Identify which cell holds the provided text, then report its [X, Y] central coordinate. 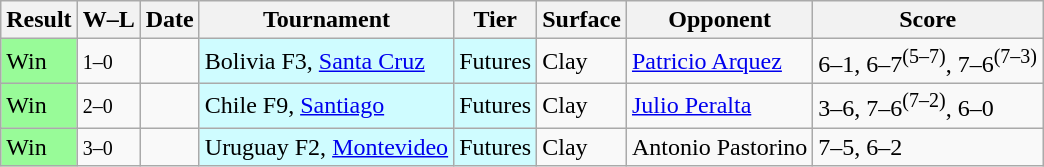
7–5, 6–2 [928, 147]
Chile F9, Santiago [326, 106]
Date [170, 20]
3–0 [108, 147]
Antonio Pastorino [719, 147]
Surface [582, 20]
3–6, 7–6(7–2), 6–0 [928, 106]
Tier [496, 20]
Tournament [326, 20]
Opponent [719, 20]
W–L [108, 20]
Julio Peralta [719, 106]
2–0 [108, 106]
Score [928, 20]
Uruguay F2, Montevideo [326, 147]
Bolivia F3, Santa Cruz [326, 62]
1–0 [108, 62]
Patricio Arquez [719, 62]
6–1, 6–7(5–7), 7–6(7–3) [928, 62]
Result [39, 20]
